Capture the cell that displays the provided text and extract its [x, y] central coordinate. 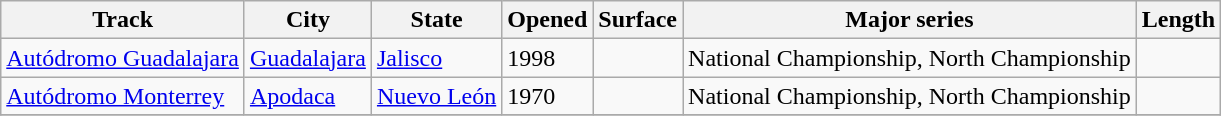
Autódromo Guadalajara [123, 58]
Opened [548, 20]
Length [1178, 20]
Apodaca [308, 96]
Nuevo León [436, 96]
Surface [638, 20]
1998 [548, 58]
Guadalajara [308, 58]
Autódromo Monterrey [123, 96]
State [436, 20]
Jalisco [436, 58]
1970 [548, 96]
Major series [910, 20]
Track [123, 20]
City [308, 20]
